Identify which cell holds the provided text, then report its [X, Y] central coordinate. 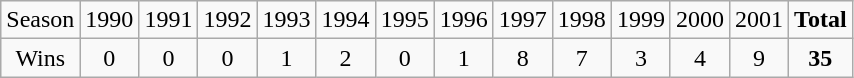
2 [346, 58]
1997 [522, 20]
35 [821, 58]
1996 [464, 20]
1994 [346, 20]
9 [758, 58]
7 [582, 58]
Season [40, 20]
Wins [40, 58]
2000 [700, 20]
1995 [404, 20]
1993 [286, 20]
8 [522, 58]
4 [700, 58]
1991 [168, 20]
Total [821, 20]
1999 [640, 20]
2001 [758, 20]
1992 [228, 20]
1990 [110, 20]
1998 [582, 20]
3 [640, 58]
